Detect which cell encompasses the target text, then output its (X, Y) center coordinate. 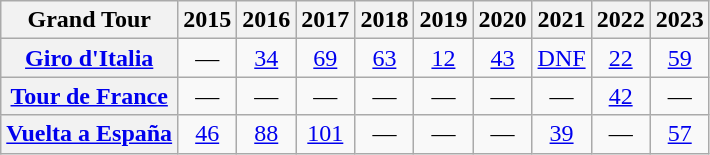
2021 (562, 20)
2022 (620, 20)
2023 (680, 20)
101 (326, 134)
59 (680, 58)
12 (444, 58)
Vuelta a España (90, 134)
34 (266, 58)
2017 (326, 20)
Giro d'Italia (90, 58)
57 (680, 134)
2020 (502, 20)
22 (620, 58)
2016 (266, 20)
88 (266, 134)
39 (562, 134)
2015 (208, 20)
Tour de France (90, 96)
Grand Tour (90, 20)
42 (620, 96)
46 (208, 134)
63 (384, 58)
2018 (384, 20)
69 (326, 58)
43 (502, 58)
2019 (444, 20)
DNF (562, 58)
